Identify which cell holds the provided text, then report its [x, y] central coordinate. 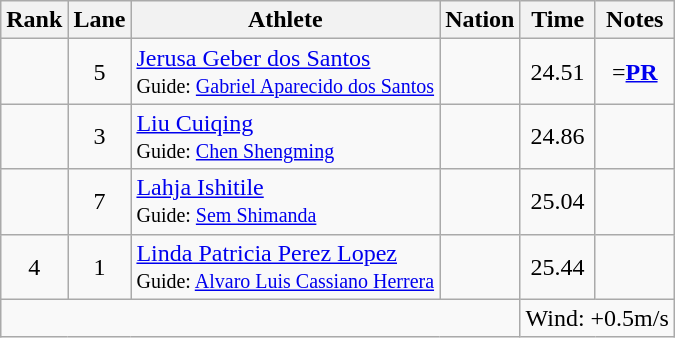
Linda Patricia Perez LopezGuide: Alvaro Luis Cassiano Herrera [286, 266]
24.51 [558, 72]
25.04 [558, 202]
24.86 [558, 136]
Liu CuiqingGuide: Chen Shengming [286, 136]
Athlete [286, 20]
7 [100, 202]
1 [100, 266]
=PR [634, 72]
25.44 [558, 266]
5 [100, 72]
3 [100, 136]
Nation [480, 20]
Lahja IshitileGuide: Sem Shimanda [286, 202]
Jerusa Geber dos SantosGuide: Gabriel Aparecido dos Santos [286, 72]
4 [34, 266]
Wind: +0.5m/s [597, 318]
Lane [100, 20]
Rank [34, 20]
Time [558, 20]
Notes [634, 20]
